Detect which cell encompasses the target text, then output its (X, Y) center coordinate. 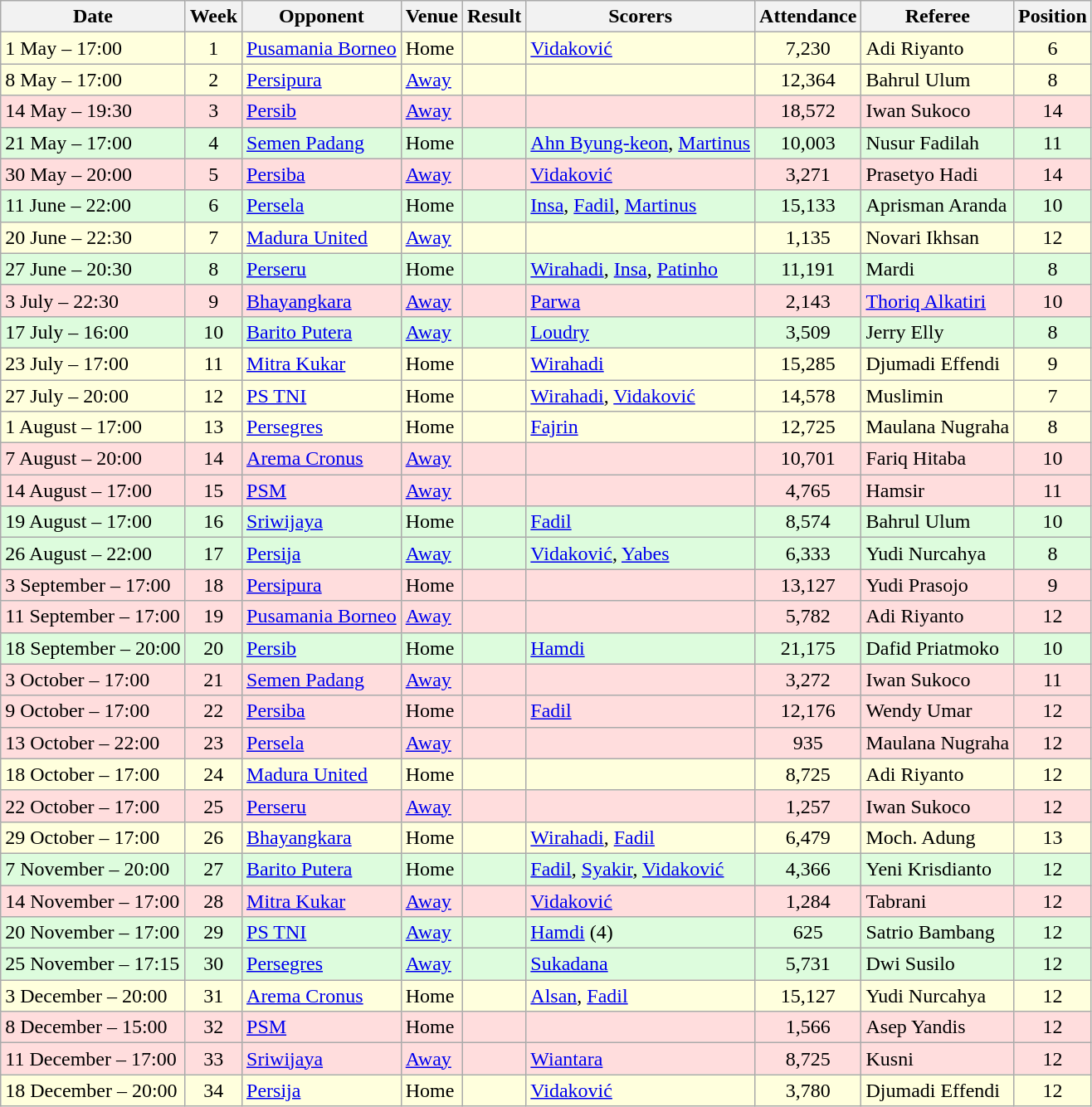
1,566 (808, 1027)
3 October – 17:00 (93, 680)
29 (213, 933)
2 (213, 80)
1,135 (808, 237)
Aprisman Aranda (938, 206)
23 July – 17:00 (93, 363)
8 December – 15:00 (93, 1027)
Venue (431, 17)
25 (213, 806)
30 May – 20:00 (93, 174)
Satrio Bambang (938, 933)
Insa, Fadil, Martinus (641, 206)
3,509 (808, 332)
Yudi Prasojo (938, 585)
11 December – 17:00 (93, 1059)
12,725 (808, 427)
1,257 (808, 806)
18 December – 20:00 (93, 1090)
18 September – 20:00 (93, 648)
Nusur Fadilah (938, 143)
Muslimin (938, 396)
1 (213, 48)
18 October – 17:00 (93, 774)
3,272 (808, 680)
Thoriq Alkatiri (938, 300)
Novari Ikhsan (938, 237)
26 (213, 837)
27 June – 20:30 (93, 269)
Wendy Umar (938, 711)
Alsan, Fadil (641, 996)
6,333 (808, 553)
19 (213, 617)
4,366 (808, 869)
5 (213, 174)
14,578 (808, 396)
13,127 (808, 585)
29 October – 17:00 (93, 837)
Yeni Krisdianto (938, 869)
16 (213, 522)
Fariq Hitaba (938, 459)
Kusni (938, 1059)
11 June – 22:00 (93, 206)
Fajrin (641, 427)
625 (808, 933)
15,285 (808, 363)
14 August – 17:00 (93, 490)
Wirahadi, Fadil (641, 837)
Parwa (641, 300)
8 May – 17:00 (93, 80)
Result (494, 17)
17 July – 16:00 (93, 332)
21 (213, 680)
11 September – 17:00 (93, 617)
Position (1053, 17)
32 (213, 1027)
15,127 (808, 996)
7 November – 20:00 (93, 869)
3 (213, 111)
Mardi (938, 269)
21 May – 17:00 (93, 143)
Fadil, Syakir, Vidaković (641, 869)
22 October – 17:00 (93, 806)
34 (213, 1090)
Dafid Priatmoko (938, 648)
Opponent (322, 17)
4 (213, 143)
12,364 (808, 80)
1 August – 17:00 (93, 427)
7,230 (808, 48)
Tabrani (938, 900)
935 (808, 743)
26 August – 22:00 (93, 553)
24 (213, 774)
Loudry (641, 332)
14 May – 19:30 (93, 111)
18 (213, 585)
13 October – 22:00 (93, 743)
30 (213, 964)
25 November – 17:15 (93, 964)
23 (213, 743)
Wiantara (641, 1059)
10,701 (808, 459)
27 (213, 869)
5,731 (808, 964)
8,574 (808, 522)
Jerry Elly (938, 332)
Scorers (641, 17)
Dwi Susilo (938, 964)
3 September – 17:00 (93, 585)
2,143 (808, 300)
7 August – 20:00 (93, 459)
27 July – 20:00 (93, 396)
Wirahadi, Insa, Patinho (641, 269)
1,284 (808, 900)
Week (213, 17)
20 November – 17:00 (93, 933)
21,175 (808, 648)
20 (213, 648)
20 June – 22:30 (93, 237)
31 (213, 996)
14 November – 17:00 (93, 900)
28 (213, 900)
3 July – 22:30 (93, 300)
15,133 (808, 206)
1 May – 17:00 (93, 48)
Attendance (808, 17)
Wirahadi, Vidaković (641, 396)
Wirahadi (641, 363)
18,572 (808, 111)
12,176 (808, 711)
33 (213, 1059)
11,191 (808, 269)
Asep Yandis (938, 1027)
3,780 (808, 1090)
Moch. Adung (938, 837)
3,271 (808, 174)
Hamsir (938, 490)
17 (213, 553)
Vidaković, Yabes (641, 553)
6,479 (808, 837)
Sukadana (641, 964)
Referee (938, 17)
Prasetyo Hadi (938, 174)
15 (213, 490)
19 August – 17:00 (93, 522)
Date (93, 17)
9 October – 17:00 (93, 711)
3 December – 20:00 (93, 996)
Hamdi (4) (641, 933)
22 (213, 711)
4,765 (808, 490)
5,782 (808, 617)
10,003 (808, 143)
Hamdi (641, 648)
Ahn Byung-keon, Martinus (641, 143)
